Return (x, y) of the center of cell containing provided text 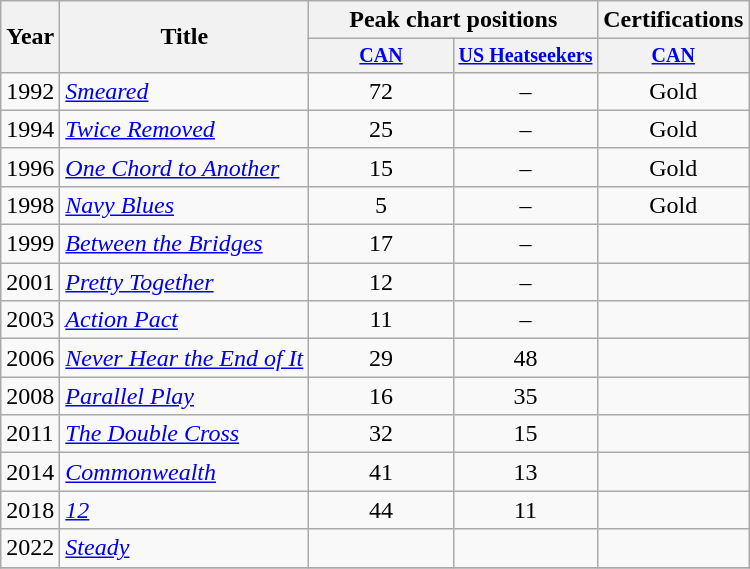
32 (381, 434)
Year (30, 37)
One Chord to Another (184, 167)
5 (381, 205)
Commonwealth (184, 472)
1998 (30, 205)
16 (381, 396)
2003 (30, 320)
41 (381, 472)
1996 (30, 167)
Action Pact (184, 320)
2022 (30, 548)
Twice Removed (184, 129)
2008 (30, 396)
17 (381, 244)
25 (381, 129)
1992 (30, 91)
The Double Cross (184, 434)
48 (525, 358)
72 (381, 91)
Between the Bridges (184, 244)
1999 (30, 244)
Certifications (674, 20)
2011 (30, 434)
2018 (30, 510)
US Heatseekers (525, 56)
Title (184, 37)
13 (525, 472)
Navy Blues (184, 205)
35 (525, 396)
Never Hear the End of It (184, 358)
2001 (30, 282)
Pretty Together (184, 282)
2014 (30, 472)
44 (381, 510)
2006 (30, 358)
Steady (184, 548)
29 (381, 358)
Peak chart positions (454, 20)
Smeared (184, 91)
1994 (30, 129)
Parallel Play (184, 396)
